Output the [X, Y] coordinate of the center of the cell containing the given text.  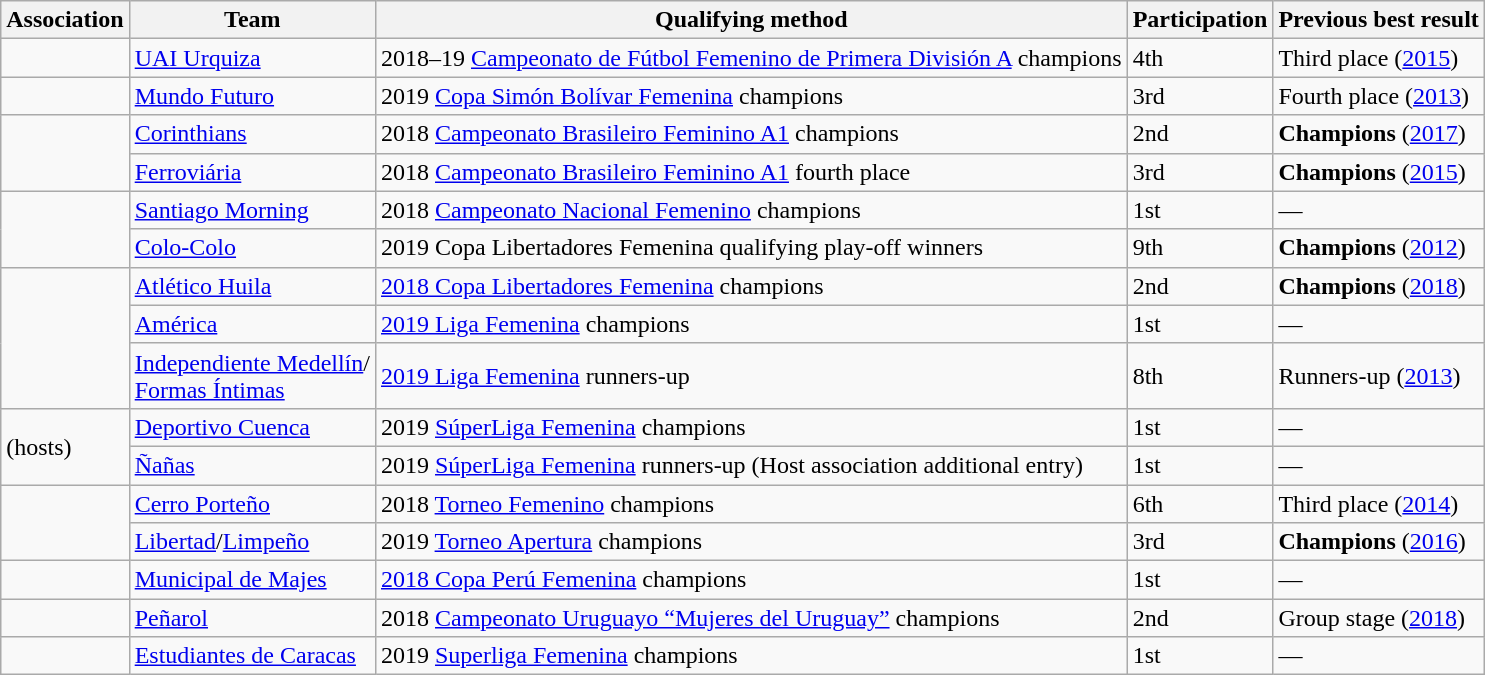
Atlético Huila [252, 286]
Deportivo Cuenca [252, 427]
Fourth place (2013) [1379, 96]
Group stage (2018) [1379, 618]
2018 Copa Perú Femenina champions [751, 580]
UAI Urquiza [252, 58]
2019 SúperLiga Femenina runners-up (Host association additional entry) [751, 465]
2018 Campeonato Brasileiro Feminino A1 champions [751, 134]
Champions (2017) [1379, 134]
Colo-Colo [252, 248]
Peñarol [252, 618]
2018–19 Campeonato de Fútbol Femenino de Primera División A champions [751, 58]
2018 Campeonato Brasileiro Feminino A1 fourth place [751, 172]
(hosts) [65, 446]
2018 Copa Libertadores Femenina champions [751, 286]
4th [1200, 58]
9th [1200, 248]
2018 Torneo Femenino champions [751, 503]
Municipal de Majes [252, 580]
Champions (2012) [1379, 248]
Estudiantes de Caracas [252, 656]
2019 Liga Femenina champions [751, 324]
Champions (2015) [1379, 172]
Mundo Futuro [252, 96]
Team [252, 20]
América [252, 324]
Runners-up (2013) [1379, 376]
2019 Copa Libertadores Femenina qualifying play-off winners [751, 248]
Corinthians [252, 134]
Independiente Medellín/Formas Íntimas [252, 376]
Association [65, 20]
Ñañas [252, 465]
Third place (2014) [1379, 503]
2018 Campeonato Uruguayo “Mujeres del Uruguay” champions [751, 618]
2019 Liga Femenina runners-up [751, 376]
Previous best result [1379, 20]
2019 Copa Simón Bolívar Femenina champions [751, 96]
2019 Torneo Apertura champions [751, 542]
Cerro Porteño [252, 503]
Santiago Morning [252, 210]
Ferroviária [252, 172]
6th [1200, 503]
Champions (2018) [1379, 286]
Participation [1200, 20]
Qualifying method [751, 20]
Champions (2016) [1379, 542]
8th [1200, 376]
Libertad/Limpeño [252, 542]
Third place (2015) [1379, 58]
2019 SúperLiga Femenina champions [751, 427]
2018 Campeonato Nacional Femenino champions [751, 210]
2019 Superliga Femenina champions [751, 656]
